Determine the (x, y) coordinate at the center of the cell enclosing the given text.  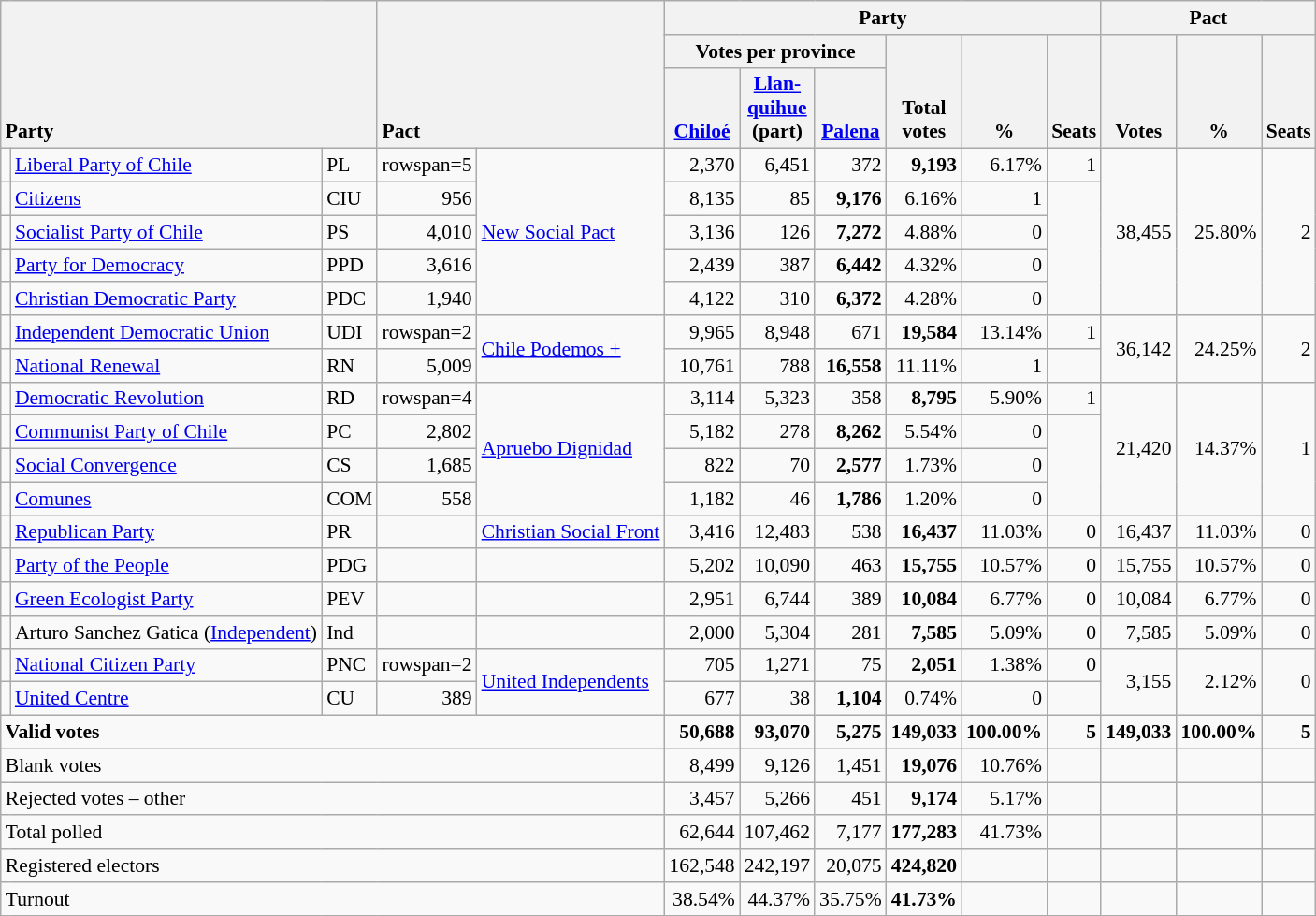
8,135 (701, 199)
6,442 (851, 266)
387 (777, 266)
463 (851, 566)
5,266 (777, 799)
4.32% (924, 266)
3,155 (1138, 681)
Independent Democratic Union (166, 332)
Party for Democracy (166, 266)
Comunes (166, 499)
9,126 (777, 765)
Republican Party (166, 532)
9,174 (924, 799)
PR (350, 532)
PNC (350, 665)
310 (777, 299)
2,802 (427, 432)
Votes (1138, 92)
822 (701, 466)
Votes per province (774, 51)
1,685 (427, 466)
CS (350, 466)
6,451 (777, 166)
Socialist Party of Chile (166, 232)
Blank votes (333, 765)
Social Convergence (166, 466)
Registered electors (333, 865)
5,009 (427, 366)
RN (350, 366)
8,499 (701, 765)
2,051 (924, 665)
Democratic Revolution (166, 399)
24.25% (1218, 348)
38,455 (1138, 232)
Chile Podemos + (571, 348)
242,197 (777, 865)
PC (350, 432)
107,462 (777, 833)
126 (777, 232)
Green Ecologist Party (166, 599)
21,420 (1138, 448)
National Citizen Party (166, 665)
Christian Democratic Party (166, 299)
Total polled (333, 833)
Citizens (166, 199)
1.20% (924, 499)
3,416 (701, 532)
Liberal Party of Chile (166, 166)
4.28% (924, 299)
44.37% (777, 899)
38 (777, 699)
281 (851, 632)
CU (350, 699)
19,076 (924, 765)
10,090 (777, 566)
5,323 (777, 399)
177,283 (924, 833)
6.16% (924, 199)
5,202 (701, 566)
2,951 (701, 599)
Turnout (333, 899)
46 (777, 499)
COM (350, 499)
2,439 (701, 266)
Apruebo Dignidad (571, 448)
rowspan=5 (427, 166)
1.38% (1005, 665)
PEV (350, 599)
4,122 (701, 299)
United Centre (166, 699)
5,275 (851, 733)
New Social Pact (571, 232)
956 (427, 199)
451 (851, 799)
5,182 (701, 432)
3,114 (701, 399)
16,558 (851, 366)
1,451 (851, 765)
358 (851, 399)
38.54% (701, 899)
1,271 (777, 665)
National Renewal (166, 366)
1,104 (851, 699)
Party of the People (166, 566)
3,457 (701, 799)
50,688 (701, 733)
62,644 (701, 833)
1,182 (701, 499)
558 (427, 499)
6,744 (777, 599)
4,010 (427, 232)
20,075 (851, 865)
PDG (350, 566)
1,786 (851, 499)
Arturo Sanchez Gatica (Independent) (166, 632)
4.88% (924, 232)
424,820 (924, 865)
Christian Social Front (571, 532)
Ind (350, 632)
35.75% (851, 899)
6,372 (851, 299)
rowspan=4 (427, 399)
2,000 (701, 632)
677 (701, 699)
2,370 (701, 166)
19,584 (924, 332)
Valid votes (333, 733)
9,176 (851, 199)
11.11% (924, 366)
Totalvotes (924, 92)
372 (851, 166)
538 (851, 532)
7,177 (851, 833)
10,761 (701, 366)
7,272 (851, 232)
RD (350, 399)
13.14% (1005, 332)
PL (350, 166)
278 (777, 432)
162,548 (701, 865)
6.17% (1005, 166)
2.12% (1218, 681)
9,965 (701, 332)
3,136 (701, 232)
85 (777, 199)
93,070 (777, 733)
0.74% (924, 699)
5,304 (777, 632)
PS (350, 232)
5.54% (924, 432)
36,142 (1138, 348)
75 (851, 665)
1,940 (427, 299)
8,948 (777, 332)
12,483 (777, 532)
25.80% (1218, 232)
2,577 (851, 466)
8,262 (851, 432)
10.76% (1005, 765)
671 (851, 332)
Chiloé (701, 109)
CIU (350, 199)
UDI (350, 332)
5.90% (1005, 399)
788 (777, 366)
8,795 (924, 399)
705 (701, 665)
Rejected votes – other (333, 799)
Communist Party of Chile (166, 432)
70 (777, 466)
14.37% (1218, 448)
Palena (851, 109)
PPD (350, 266)
United Independents (571, 681)
1.73% (924, 466)
3,616 (427, 266)
PDC (350, 299)
9,193 (924, 166)
Llan-quihue(part) (777, 109)
5.17% (1005, 799)
